Detect which cell encompasses the target text, then output its (x, y) center coordinate. 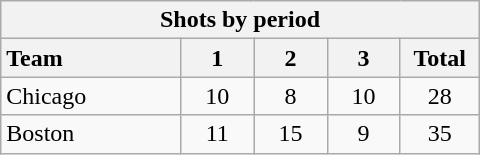
Chicago (91, 96)
15 (290, 134)
Team (91, 58)
2 (290, 58)
8 (290, 96)
35 (440, 134)
28 (440, 96)
1 (218, 58)
Shots by period (240, 20)
3 (364, 58)
Total (440, 58)
Boston (91, 134)
9 (364, 134)
11 (218, 134)
